Return (x, y) of the center of cell containing provided text 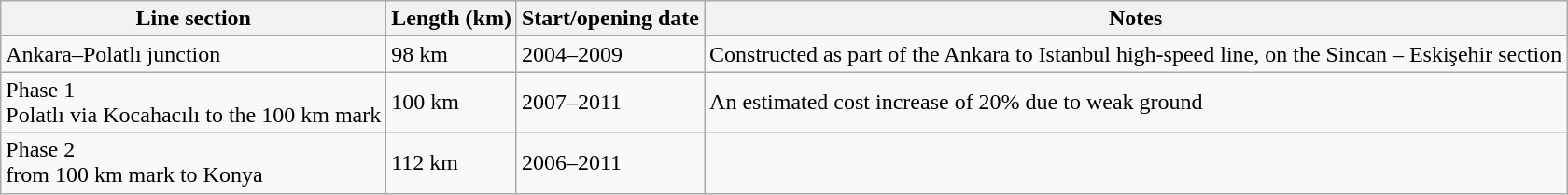
An estimated cost increase of 20% due to weak ground (1136, 103)
Start/opening date (610, 19)
Constructed as part of the Ankara to Istanbul high-speed line, on the Sincan – Eskişehir section (1136, 54)
112 km (452, 162)
2007–2011 (610, 103)
100 km (452, 103)
Line section (194, 19)
Notes (1136, 19)
2006–2011 (610, 162)
Phase 1Polatlı via Kocahacılı to the 100 km mark (194, 103)
Length (km) (452, 19)
98 km (452, 54)
Phase 2 from 100 km mark to Konya (194, 162)
2004–2009 (610, 54)
Ankara–Polatlı junction (194, 54)
